Scan for the cell matching the given text and deliver its [X, Y] coordinate at center. 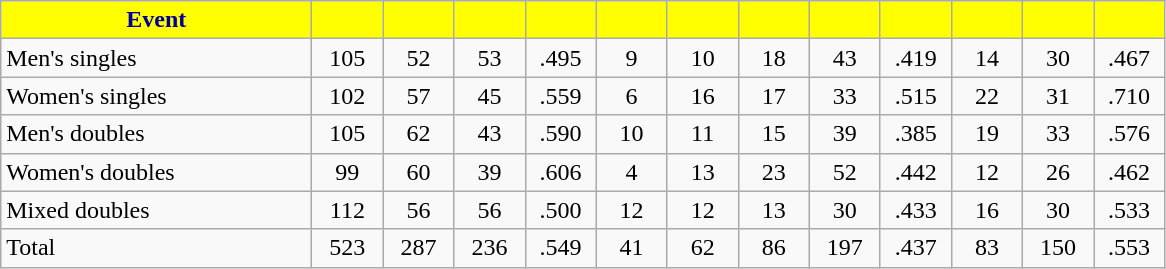
18 [774, 58]
.467 [1130, 58]
6 [632, 96]
197 [844, 248]
4 [632, 172]
26 [1058, 172]
41 [632, 248]
19 [986, 134]
99 [348, 172]
.515 [916, 96]
.576 [1130, 134]
Event [156, 20]
.419 [916, 58]
.710 [1130, 96]
86 [774, 248]
15 [774, 134]
.442 [916, 172]
23 [774, 172]
11 [702, 134]
Total [156, 248]
.433 [916, 210]
31 [1058, 96]
.590 [560, 134]
Women's singles [156, 96]
83 [986, 248]
.385 [916, 134]
236 [490, 248]
45 [490, 96]
14 [986, 58]
57 [418, 96]
Mixed doubles [156, 210]
9 [632, 58]
17 [774, 96]
.553 [1130, 248]
.606 [560, 172]
150 [1058, 248]
22 [986, 96]
.462 [1130, 172]
287 [418, 248]
.549 [560, 248]
.559 [560, 96]
.500 [560, 210]
112 [348, 210]
523 [348, 248]
.495 [560, 58]
.437 [916, 248]
53 [490, 58]
60 [418, 172]
Men's singles [156, 58]
.533 [1130, 210]
Women's doubles [156, 172]
102 [348, 96]
Men's doubles [156, 134]
